Provide the [X, Y] coordinate of the cell's center where the given text is located.  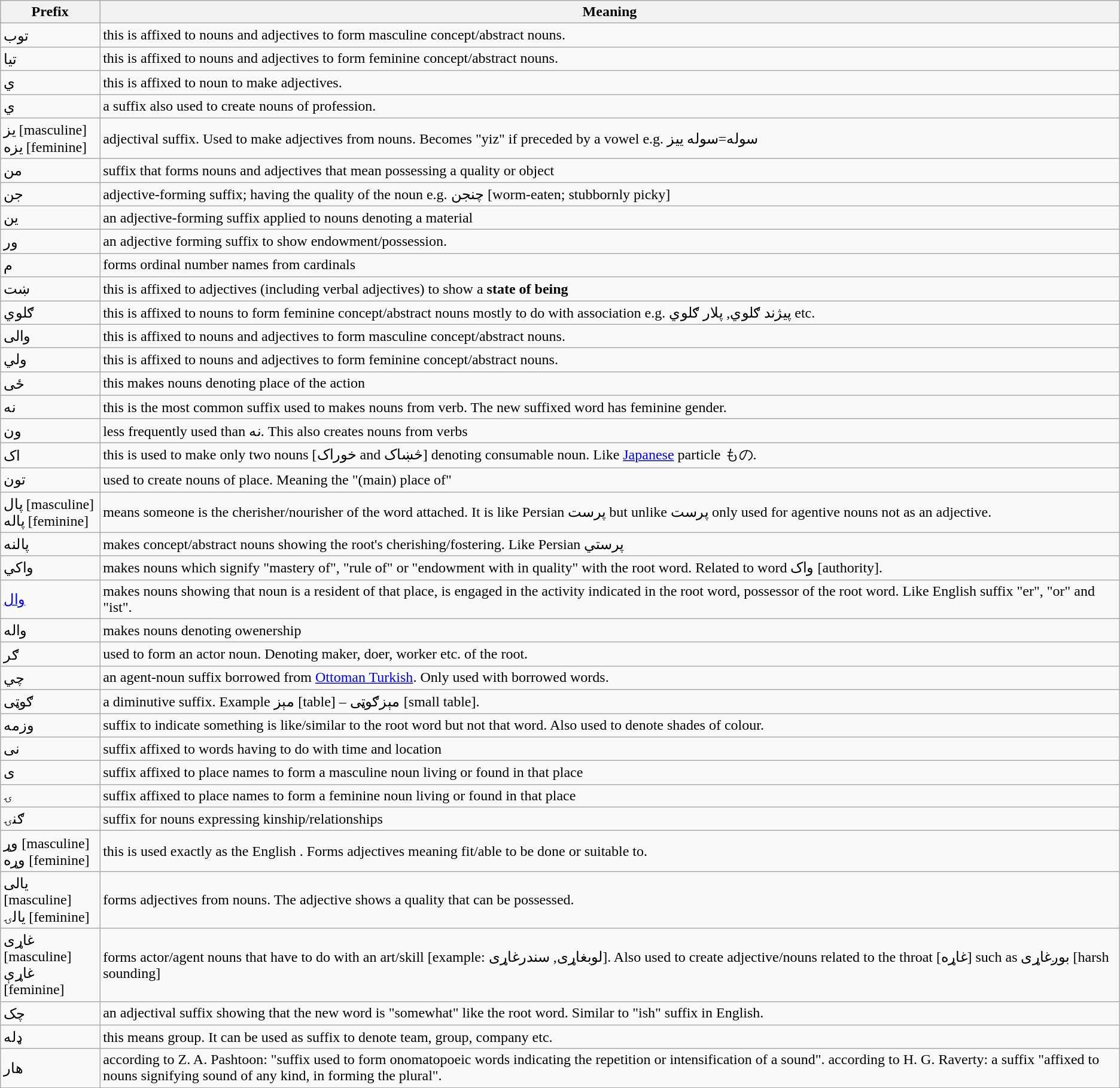
پال [masculine] پاله [feminine] [50, 512]
an adjectival suffix showing that the new word is "somewhat" like the root word. Similar to "ish" suffix in English. [610, 1013]
ګلوي [50, 312]
ځی [50, 383]
جن [50, 194]
a suffix also used to create nouns of profession. [610, 106]
used to form an actor noun. Denoting maker, doer, worker etc. of the root. [610, 654]
this means group. It can be used as suffix to denote team, group, company etc. [610, 1037]
ولي [50, 360]
suffix for nouns expressing kinship/relationships [610, 819]
suffix that forms nouns and adjectives that mean possessing a quality or object [610, 170]
واله [50, 630]
suffix affixed to place names to form a masculine noun living or found in that place [610, 773]
makes nouns which signify "mastery of", "rule of" or "endowment with in quality" with the root word. Related to word واک [authority]. [610, 568]
اک [50, 456]
والی [50, 336]
this is used to make only two nouns [خوراک and څښاک] denoting consumable noun. Like Japanese particle もの. [610, 456]
غاړی [masculine] غاړې [feminine] [50, 965]
نه [50, 407]
وړ [masculine] وړه [feminine] [50, 851]
ون [50, 431]
هار [50, 1068]
this is used exactly as the English . Forms adjectives meaning fit/able to be done or suitable to. [610, 851]
an adjective forming suffix to show endowment/possession. [610, 242]
forms adjectives from nouns. The adjective shows a quality that can be possessed. [610, 900]
وزمه [50, 725]
پالنه [50, 544]
ډله [50, 1037]
this is the most common suffix used to makes nouns from verb. The new suffixed word has feminine gender. [610, 407]
من [50, 170]
Meaning [610, 12]
نی [50, 749]
a diminutive suffix. Example مېز [table] – مېزګوټی [small table]. [610, 702]
ور [50, 242]
ين [50, 218]
تیا [50, 59]
suffix to indicate something is like/similar to the root word but not that word. Also used to denote shades of colour. [610, 725]
چي [50, 678]
ښت [50, 289]
م [50, 265]
this is affixed to noun to make adjectives. [610, 83]
يز [masculine] يزه [feminine] [50, 138]
يالی [masculine] يالۍ [feminine] [50, 900]
forms ordinal number names from cardinals [610, 265]
چک [50, 1013]
an adjective-forming suffix applied to nouns denoting a material [610, 218]
used to create nouns of place. Meaning the "(main) place of" [610, 480]
ی [50, 773]
واکي [50, 568]
ۍ [50, 796]
this is affixed to nouns to form feminine concept/abstract nouns mostly to do with association e.g. پیژند ګلوي, پلار ګلوي etc. [610, 312]
suffix affixed to words having to do with time and location [610, 749]
ګر [50, 654]
وال [50, 599]
this is affixed to adjectives (including verbal adjectives) to show a state of being [610, 289]
less frequently used than نه. This also creates nouns from verbs [610, 431]
an agent-noun suffix borrowed from Ottoman Turkish. Only used with borrowed words. [610, 678]
makes nouns denoting owenership [610, 630]
ګنۍ [50, 819]
adjective-forming suffix; having the quality of the noun e.g. چنجن [worm-eaten; stubbornly picky] [610, 194]
تون [50, 480]
suffix affixed to place names to form a feminine noun living or found in that place [610, 796]
ګوټی [50, 702]
توب [50, 35]
this makes nouns denoting place of the action [610, 383]
makes concept/abstract nouns showing the root's cherishing/fostering. Like Persian پرستي [610, 544]
Prefix [50, 12]
adjectival suffix. Used to make adjectives from nouns. Becomes "yiz" if preceded by a vowel e.g. سوله=سوله ييز [610, 138]
